Detect which cell encompasses the target text, then output its [X, Y] center coordinate. 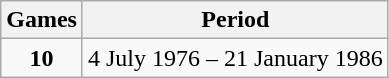
Games [42, 20]
Period [235, 20]
10 [42, 58]
4 July 1976 – 21 January 1986 [235, 58]
